Pinpoint the cell where the given text exists, returning its (X, Y) midpoint coordinate. 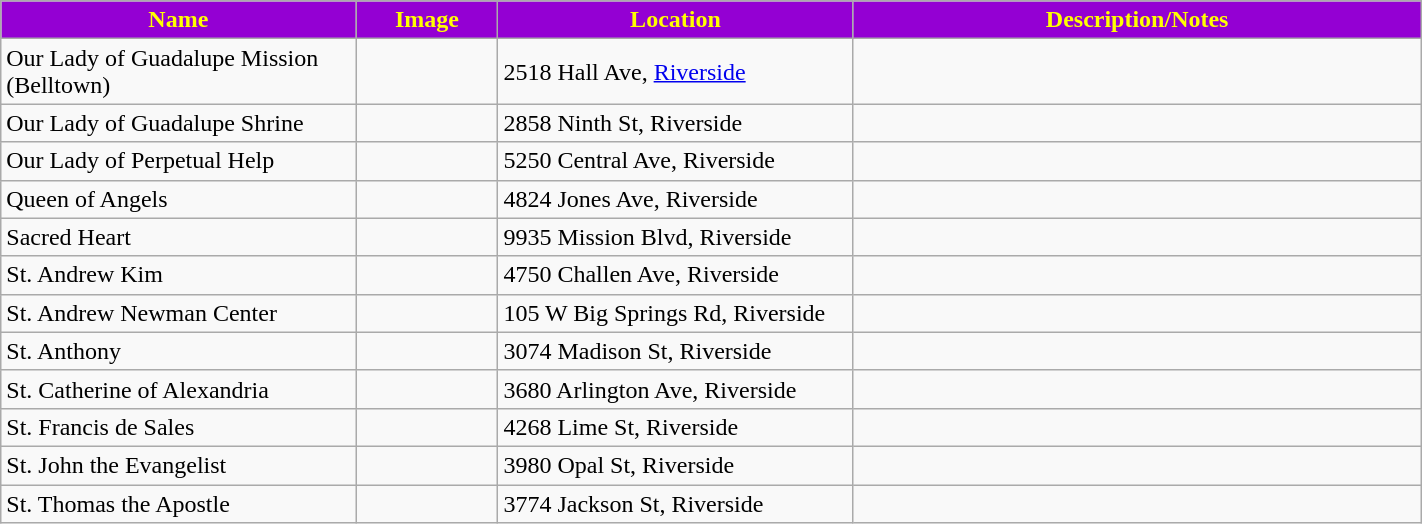
4268 Lime St, Riverside (676, 427)
Our Lady of Guadalupe Mission (Belltown) (178, 72)
2518 Hall Ave, Riverside (676, 72)
3774 Jackson St, Riverside (676, 503)
Queen of Angels (178, 199)
3074 Madison St, Riverside (676, 351)
Location (676, 20)
St. Thomas the Apostle (178, 503)
St. Catherine of Alexandria (178, 389)
5250 Central Ave, Riverside (676, 161)
3980 Opal St, Riverside (676, 465)
St. Anthony (178, 351)
Our Lady of Perpetual Help (178, 161)
105 W Big Springs Rd, Riverside (676, 313)
3680 Arlington Ave, Riverside (676, 389)
4824 Jones Ave, Riverside (676, 199)
4750 Challen Ave, Riverside (676, 275)
2858 Ninth St, Riverside (676, 123)
Image (427, 20)
9935 Mission Blvd, Riverside (676, 237)
St. Andrew Kim (178, 275)
Our Lady of Guadalupe Shrine (178, 123)
St. Francis de Sales (178, 427)
Name (178, 20)
St. John the Evangelist (178, 465)
Description/Notes (1137, 20)
Sacred Heart (178, 237)
St. Andrew Newman Center (178, 313)
